Determine the (x, y) coordinate at the center of the cell enclosing the given text.  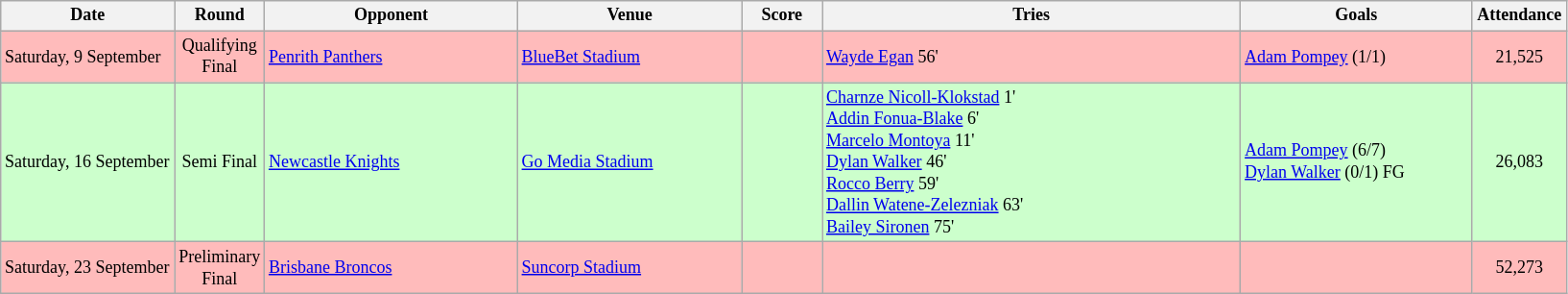
Brisbane Broncos (392, 268)
Score (782, 15)
Saturday, 23 September (88, 268)
Date (88, 15)
Newcastle Knights (392, 162)
Qualifying Final (220, 57)
Saturday, 16 September (88, 162)
Wayde Egan 56' (1032, 57)
BlueBet Stadium (630, 57)
Round (220, 15)
Suncorp Stadium (630, 268)
Goals (1357, 15)
Attendance (1520, 15)
21,525 (1520, 57)
26,083 (1520, 162)
Tries (1032, 15)
Charnze Nicoll-Klokstad 1'Addin Fonua-Blake 6'Marcelo Montoya 11'Dylan Walker 46'Rocco Berry 59'Dallin Watene-Zelezniak 63'Bailey Sironen 75' (1032, 162)
Opponent (392, 15)
Adam Pompey (6/7)Dylan Walker (0/1) FG (1357, 162)
Preliminary Final (220, 268)
Semi Final (220, 162)
52,273 (1520, 268)
Adam Pompey (1/1) (1357, 57)
Go Media Stadium (630, 162)
Saturday, 9 September (88, 57)
Penrith Panthers (392, 57)
Venue (630, 15)
